Scan for the cell matching the given text and deliver its (X, Y) coordinate at center. 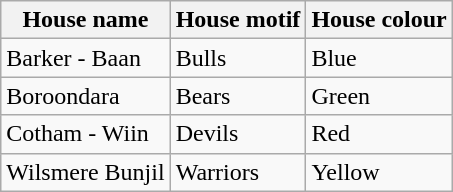
House motif (238, 20)
House colour (379, 20)
Cotham - Wiin (86, 134)
Warriors (238, 172)
Boroondara (86, 96)
House name (86, 20)
Green (379, 96)
Wilsmere Bunjil (86, 172)
Bulls (238, 58)
Barker - Baan (86, 58)
Yellow (379, 172)
Blue (379, 58)
Red (379, 134)
Devils (238, 134)
Bears (238, 96)
